Search for the cell housing the specified text and yield its (x, y) center coordinate. 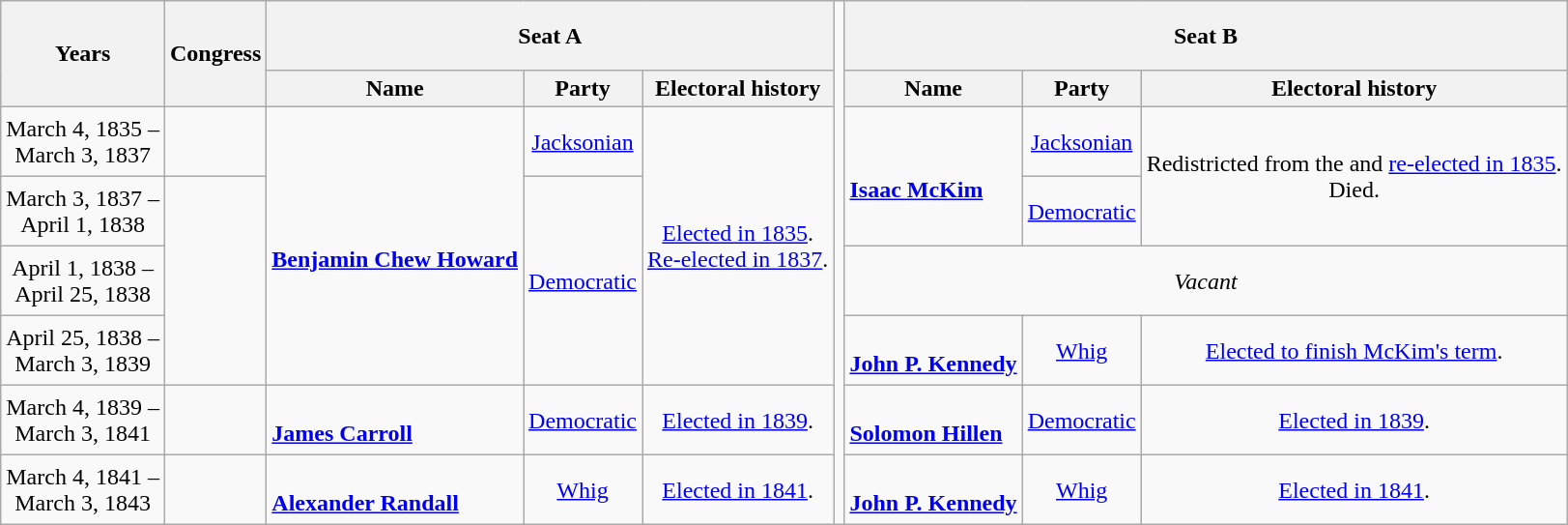
Alexander Randall (395, 490)
Years (83, 54)
Elected to finish McKim's term. (1354, 351)
March 4, 1835 –March 3, 1837 (83, 142)
April 25, 1838 –March 3, 1839 (83, 351)
Congress (214, 54)
Isaac McKim (933, 177)
Benjamin Chew Howard (395, 247)
Seat B (1206, 36)
Seat A (551, 36)
Elected in 1835.Re-elected in 1837. (738, 247)
Redistricted from the and re-elected in 1835.Died. (1354, 177)
James Carroll (395, 421)
Vacant (1206, 281)
March 3, 1837 –April 1, 1838 (83, 212)
March 4, 1841 –March 3, 1843 (83, 490)
Solomon Hillen (933, 421)
March 4, 1839 –March 3, 1841 (83, 421)
April 1, 1838 –April 25, 1838 (83, 281)
